Identify which cell holds the provided text, then report its [x, y] central coordinate. 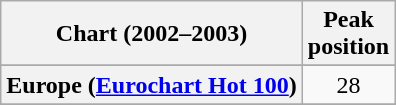
28 [348, 85]
Chart (2002–2003) [152, 34]
Peakposition [348, 34]
Europe (Eurochart Hot 100) [152, 85]
